Identify which cell holds the provided text, then report its (x, y) central coordinate. 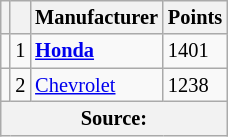
Manufacturer (96, 17)
1238 (195, 85)
1 (20, 51)
Honda (96, 51)
Chevrolet (96, 85)
2 (20, 85)
Points (195, 17)
1401 (195, 51)
Source: (114, 118)
